Capture the cell that displays the provided text and extract its (X, Y) central coordinate. 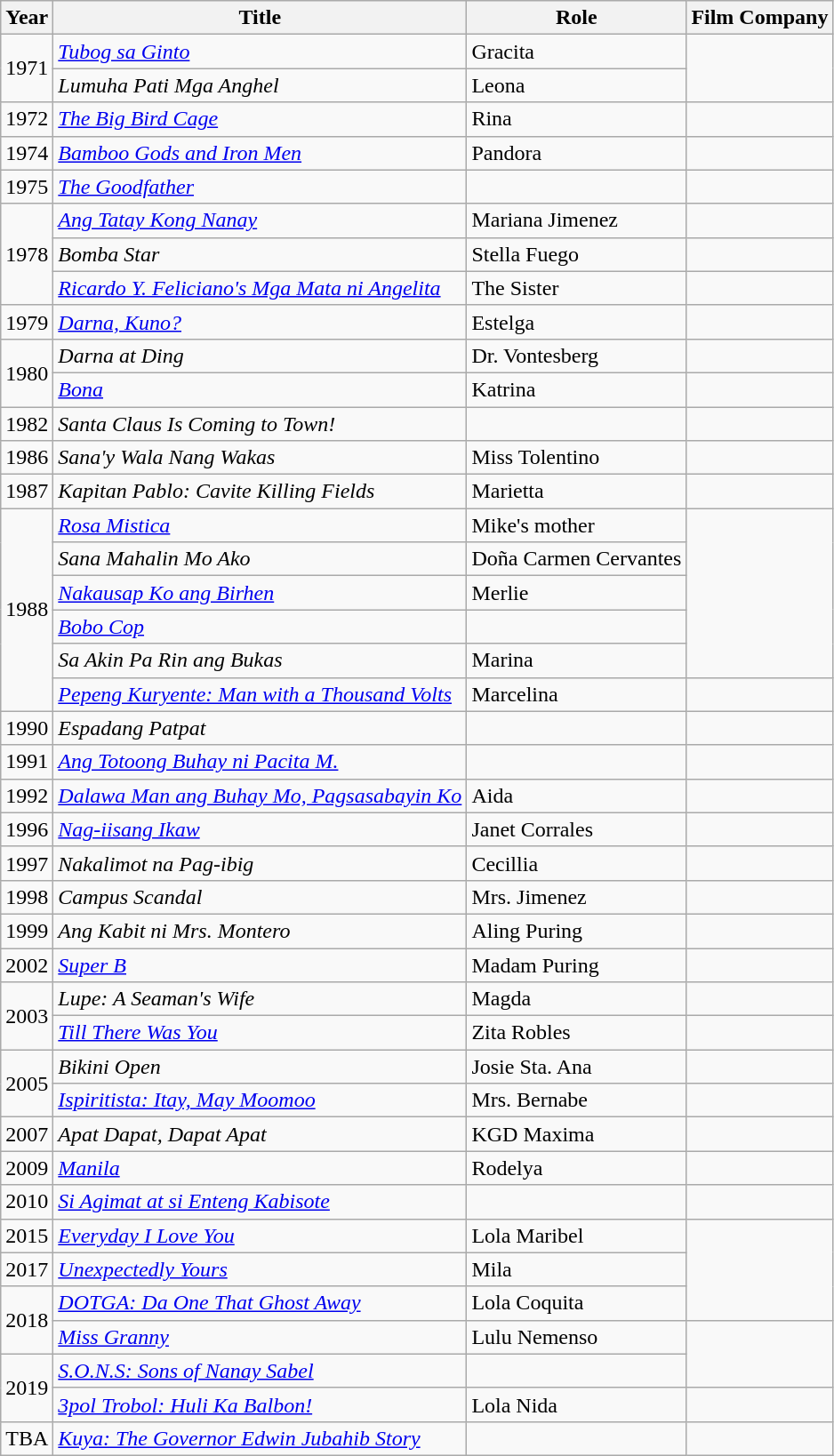
Title (260, 18)
1988 (27, 610)
Lupe: A Seaman's Wife (260, 999)
Ang Tatay Kong Nanay (260, 220)
Nakausap Ko ang Birhen (260, 593)
Miss Tolentino (576, 458)
The Sister (576, 288)
Rosa Mistica (260, 525)
Marcelina (576, 694)
2005 (27, 1084)
Lumuha Pati Mga Anghel (260, 85)
Lola Nida (576, 1404)
Marietta (576, 492)
Santa Claus Is Coming to Town! (260, 424)
Everyday I Love You (260, 1236)
1978 (27, 254)
Pepeng Kuryente: Man with a Thousand Volts (260, 694)
1980 (27, 372)
Espadang Patpat (260, 728)
Ang Totoong Buhay ni Pacita M. (260, 762)
Bamboo Gods and Iron Men (260, 153)
Darna at Ding (260, 356)
Kuya: The Governor Edwin Jubahib Story (260, 1438)
Sana Mahalin Mo Ako (260, 559)
1982 (27, 424)
Lola Maribel (576, 1236)
Pandora (576, 153)
1992 (27, 796)
Aling Puring (576, 931)
Rodelya (576, 1168)
1998 (27, 897)
Estelga (576, 322)
2002 (27, 964)
Till There Was You (260, 1033)
Mariana Jimenez (576, 220)
1971 (27, 68)
Stella Fuego (576, 254)
Film Company (759, 18)
Gracita (576, 52)
The Goodfather (260, 187)
Apat Dapat, Dapat Apat (260, 1134)
2017 (27, 1269)
DOTGA: Da One That Ghost Away (260, 1303)
Merlie (576, 593)
Katrina (576, 389)
1996 (27, 829)
Rina (576, 119)
Magda (576, 999)
Manila (260, 1168)
3pol Trobol: Huli Ka Balbon! (260, 1404)
Janet Corrales (576, 829)
1974 (27, 153)
1990 (27, 728)
Dr. Vontesberg (576, 356)
Kapitan Pablo: Cavite Killing Fields (260, 492)
Mila (576, 1269)
1991 (27, 762)
Dalawa Man ang Buhay Mo, Pagsasabayin Ko (260, 796)
The Big Bird Cage (260, 119)
2009 (27, 1168)
Zita Robles (576, 1033)
1999 (27, 931)
2007 (27, 1134)
Bikini Open (260, 1067)
Leona (576, 85)
Miss Granny (260, 1337)
Ispiritista: Itay, May Moomoo (260, 1100)
Bobo Cop (260, 627)
2015 (27, 1236)
Bomba Star (260, 254)
Marina (576, 660)
2010 (27, 1202)
Ang Kabit ni Mrs. Montero (260, 931)
1987 (27, 492)
Nag-iisang Ikaw (260, 829)
Darna, Kuno? (260, 322)
S.O.N.S: Sons of Nanay Sabel (260, 1371)
Year (27, 18)
Ricardo Y. Feliciano's Mga Mata ni Angelita (260, 288)
1972 (27, 119)
Madam Puring (576, 964)
Unexpectedly Yours (260, 1269)
2019 (27, 1388)
KGD Maxima (576, 1134)
Si Agimat at si Enteng Kabisote (260, 1202)
TBA (27, 1438)
Campus Scandal (260, 897)
Role (576, 18)
2018 (27, 1320)
Doña Carmen Cervantes (576, 559)
Super B (260, 964)
Aida (576, 796)
Josie Sta. Ana (576, 1067)
Cecillia (576, 863)
1975 (27, 187)
1979 (27, 322)
Lulu Nemenso (576, 1337)
Mike's mother (576, 525)
Mrs. Bernabe (576, 1100)
Sa Akin Pa Rin ang Bukas (260, 660)
1986 (27, 458)
Bona (260, 389)
Lola Coquita (576, 1303)
Nakalimot na Pag-ibig (260, 863)
2003 (27, 1016)
Mrs. Jimenez (576, 897)
Tubog sa Ginto (260, 52)
Sana'y Wala Nang Wakas (260, 458)
1997 (27, 863)
